Locate the cell with the specified text and output its [x, y] center coordinate. 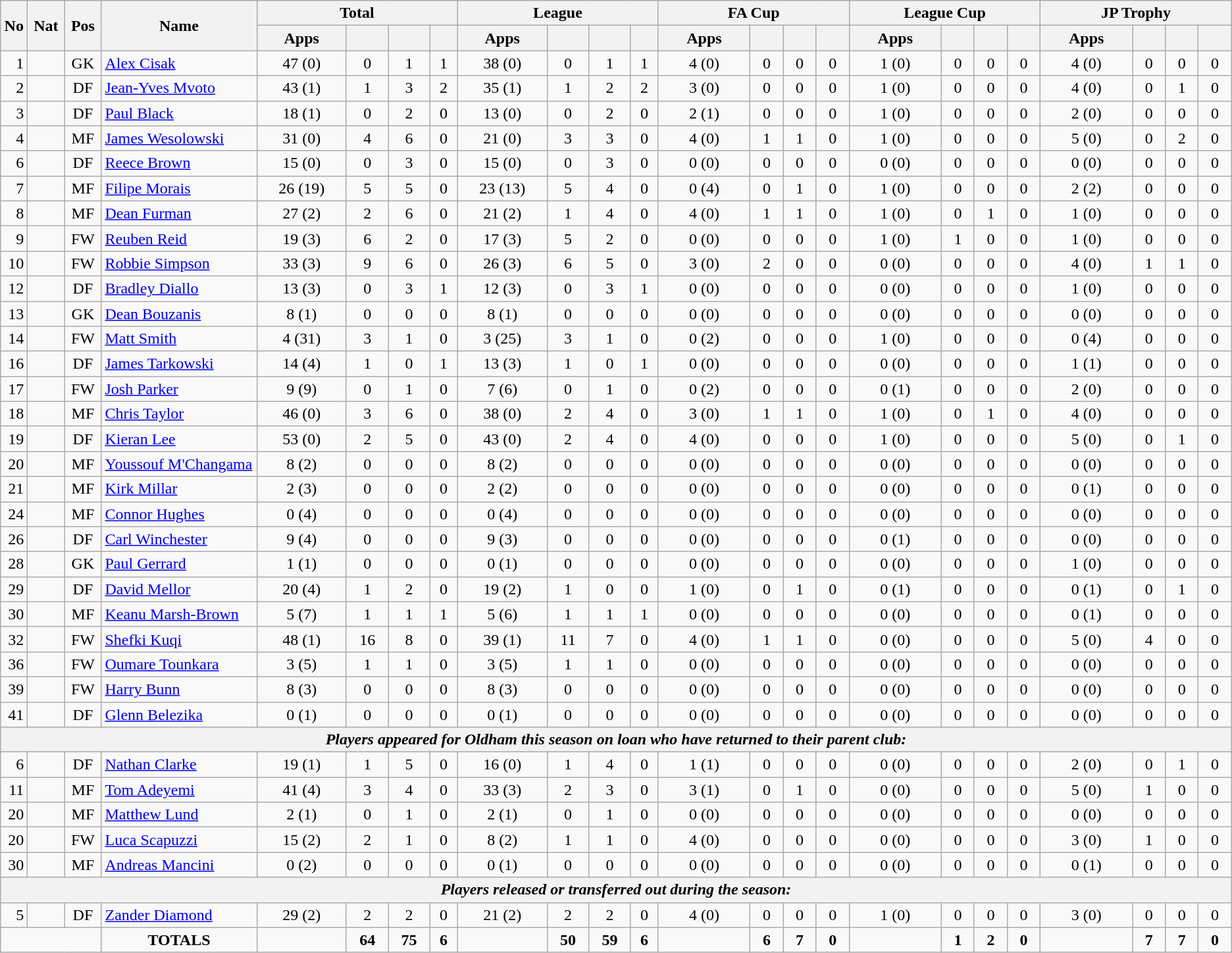
75 [409, 940]
32 [14, 639]
14 [14, 339]
9 (3) [502, 539]
36 [14, 664]
Robbie Simpson [179, 263]
12 (3) [502, 288]
Zander Diamond [179, 915]
Oumare Tounkara [179, 664]
64 [367, 940]
18 [14, 414]
18 (1) [301, 113]
48 (1) [301, 639]
24 [14, 514]
Name [179, 26]
50 [567, 940]
FA Cup [754, 13]
Players released or transferred out during the season: [616, 890]
James Wesolowski [179, 138]
10 [14, 263]
13 (0) [502, 113]
League [558, 13]
19 (3) [301, 238]
Kieran Lee [179, 439]
Paul Black [179, 113]
46 (0) [301, 414]
Chris Taylor [179, 414]
Dean Bouzanis [179, 314]
No [14, 26]
Glenn Belezika [179, 714]
Matt Smith [179, 339]
26 [14, 539]
Paul Gerrard [179, 564]
3 (25) [502, 339]
41 [14, 714]
Reuben Reid [179, 238]
9 (9) [301, 389]
15 (2) [301, 840]
17 (3) [502, 238]
Josh Parker [179, 389]
39 (1) [502, 639]
Jean-Yves Mvoto [179, 88]
Andreas Mancini [179, 865]
35 (1) [502, 88]
26 (3) [502, 263]
TOTALS [179, 940]
Dean Furman [179, 213]
41 (4) [301, 790]
14 (4) [301, 364]
Bradley Diallo [179, 288]
Matthew Lund [179, 815]
Shefki Kuqi [179, 639]
53 (0) [301, 439]
Harry Bunn [179, 689]
19 [14, 439]
31 (0) [301, 138]
Youssouf M'Changama [179, 464]
21 [14, 489]
47 (0) [301, 63]
27 (2) [301, 213]
17 [14, 389]
Players appeared for Oldham this season on loan who have returned to their parent club: [616, 740]
12 [14, 288]
9 (4) [301, 539]
29 (2) [301, 915]
Connor Hughes [179, 514]
19 (1) [301, 765]
28 [14, 564]
20 (4) [301, 589]
39 [14, 689]
59 [609, 940]
7 (6) [502, 389]
Keanu Marsh-Brown [179, 614]
Reece Brown [179, 163]
43 (1) [301, 88]
3 (1) [704, 790]
David Mellor [179, 589]
4 (31) [301, 339]
5 (6) [502, 614]
Kirk Millar [179, 489]
League Cup [944, 13]
Pos [83, 26]
Filipe Morais [179, 188]
Nathan Clarke [179, 765]
Carl Winchester [179, 539]
James Tarkowski [179, 364]
29 [14, 589]
Luca Scapuzzi [179, 840]
19 (2) [502, 589]
13 [14, 314]
Nat [46, 26]
43 (0) [502, 439]
Total [357, 13]
Alex Cisak [179, 63]
5 (7) [301, 614]
21 (0) [502, 138]
Tom Adeyemi [179, 790]
23 (13) [502, 188]
16 (0) [502, 765]
JP Trophy [1136, 13]
26 (19) [301, 188]
2 (3) [301, 489]
